Locate the cell with the specified text and output its [X, Y] center coordinate. 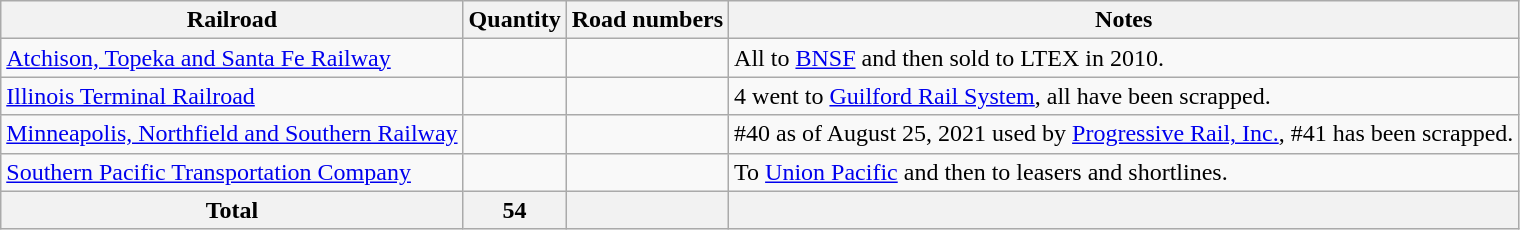
Total [232, 210]
Road numbers [647, 20]
#40 as of August 25, 2021 used by Progressive Rail, Inc., #41 has been scrapped. [1124, 134]
All to BNSF and then sold to LTEX in 2010. [1124, 58]
Minneapolis, Northfield and Southern Railway [232, 134]
Railroad [232, 20]
Quantity [514, 20]
4 went to Guilford Rail System, all have been scrapped. [1124, 96]
54 [514, 210]
Notes [1124, 20]
Illinois Terminal Railroad [232, 96]
Southern Pacific Transportation Company [232, 172]
To Union Pacific and then to leasers and shortlines. [1124, 172]
Atchison, Topeka and Santa Fe Railway [232, 58]
